Provide the (x, y) coordinate of the cell's center where the given text is located.  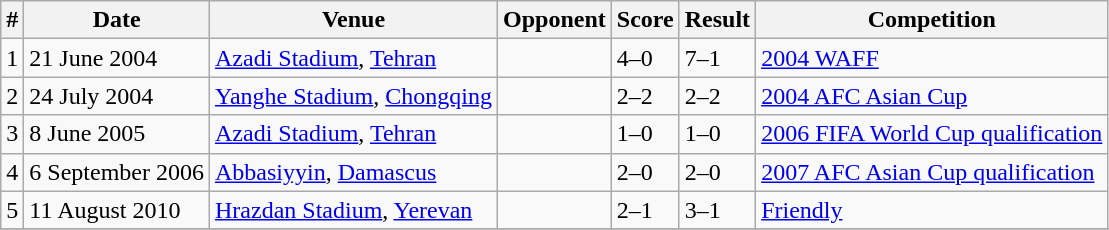
24 July 2004 (117, 96)
5 (12, 210)
2004 WAFF (932, 58)
Result (717, 20)
Hrazdan Stadium, Yerevan (354, 210)
3–1 (717, 210)
2–1 (645, 210)
Date (117, 20)
Competition (932, 20)
Abbasiyyin, Damascus (354, 172)
2004 AFC Asian Cup (932, 96)
3 (12, 134)
Opponent (555, 20)
2006 FIFA World Cup qualification (932, 134)
8 June 2005 (117, 134)
6 September 2006 (117, 172)
2007 AFC Asian Cup qualification (932, 172)
11 August 2010 (117, 210)
4 (12, 172)
Score (645, 20)
2 (12, 96)
7–1 (717, 58)
Venue (354, 20)
Yanghe Stadium, Chongqing (354, 96)
Friendly (932, 210)
1 (12, 58)
# (12, 20)
4–0 (645, 58)
21 June 2004 (117, 58)
